From the cell containing the given text, extract its center point as (x, y) coordinate. 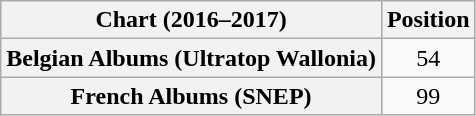
99 (428, 96)
Chart (2016–2017) (192, 20)
Position (428, 20)
54 (428, 58)
Belgian Albums (Ultratop Wallonia) (192, 58)
French Albums (SNEP) (192, 96)
